Identify which cell holds the provided text, then report its [x, y] central coordinate. 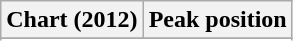
Chart (2012) [72, 20]
Peak position [218, 20]
